Detect which cell encompasses the target text, then output its (X, Y) center coordinate. 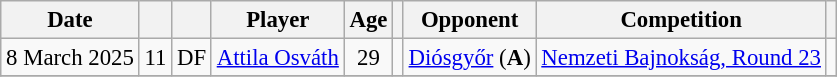
Nemzeti Bajnokság, Round 23 (681, 58)
8 March 2025 (70, 58)
Competition (681, 20)
Diósgyőr (A) (470, 58)
Attila Osváth (278, 58)
Date (70, 20)
Age (368, 20)
Opponent (470, 20)
29 (368, 58)
DF (192, 58)
11 (156, 58)
Player (278, 20)
